Provide the [X, Y] coordinate of the cell's center where the given text is located.  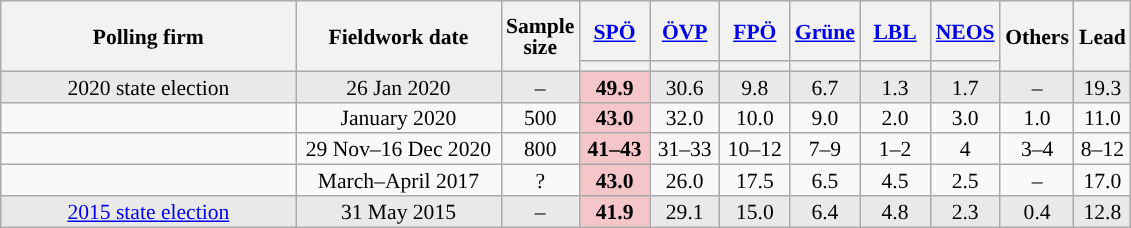
Polling firm [148, 36]
Fieldwork date [398, 36]
8–12 [1102, 150]
500 [540, 118]
800 [540, 150]
9.0 [825, 118]
3.0 [965, 118]
LBL [895, 31]
17.5 [755, 180]
29 Nov–16 Dec 2020 [398, 150]
41.9 [614, 212]
Lead [1102, 36]
1.7 [965, 86]
Samplesize [540, 36]
Others [1037, 36]
3–4 [1037, 150]
0.4 [1037, 212]
NEOS [965, 31]
10–12 [755, 150]
7–9 [825, 150]
2.3 [965, 212]
31 May 2015 [398, 212]
26 Jan 2020 [398, 86]
January 2020 [398, 118]
SPÖ [614, 31]
6.7 [825, 86]
11.0 [1102, 118]
1–2 [895, 150]
2.5 [965, 180]
41–43 [614, 150]
2015 state election [148, 212]
6.5 [825, 180]
4.5 [895, 180]
29.1 [685, 212]
15.0 [755, 212]
12.8 [1102, 212]
49.9 [614, 86]
2.0 [895, 118]
1.0 [1037, 118]
FPÖ [755, 31]
4 [965, 150]
30.6 [685, 86]
26.0 [685, 180]
4.8 [895, 212]
1.3 [895, 86]
March–April 2017 [398, 180]
17.0 [1102, 180]
6.4 [825, 212]
Grüne [825, 31]
? [540, 180]
2020 state election [148, 86]
ÖVP [685, 31]
10.0 [755, 118]
9.8 [755, 86]
31–33 [685, 150]
19.3 [1102, 86]
32.0 [685, 118]
